Return the (X, Y) coordinate for the center point of the cell that contains the specified text.  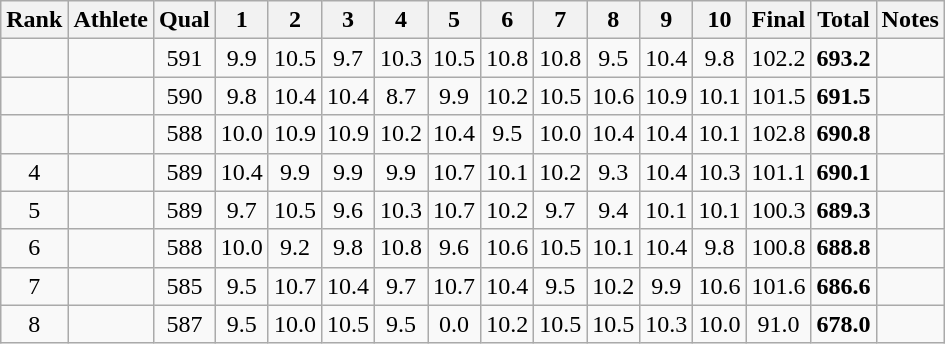
100.3 (778, 210)
689.3 (844, 210)
Final (778, 20)
Notes (910, 20)
3 (348, 20)
0.0 (454, 324)
Total (844, 20)
686.6 (844, 286)
9.3 (614, 172)
590 (185, 96)
585 (185, 286)
678.0 (844, 324)
691.5 (844, 96)
8.7 (402, 96)
101.6 (778, 286)
1 (242, 20)
100.8 (778, 248)
Qual (185, 20)
690.1 (844, 172)
693.2 (844, 58)
102.8 (778, 134)
91.0 (778, 324)
591 (185, 58)
9 (666, 20)
587 (185, 324)
102.2 (778, 58)
2 (294, 20)
688.8 (844, 248)
101.5 (778, 96)
9.4 (614, 210)
Rank (34, 20)
10 (720, 20)
690.8 (844, 134)
9.2 (294, 248)
Athlete (111, 20)
101.1 (778, 172)
